Capture the cell that displays the provided text and extract its [X, Y] central coordinate. 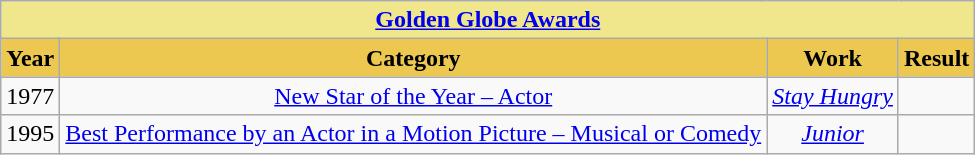
Year [30, 58]
New Star of the Year – Actor [414, 96]
Stay Hungry [833, 96]
Category [414, 58]
Work [833, 58]
Best Performance by an Actor in a Motion Picture – Musical or Comedy [414, 134]
1977 [30, 96]
Golden Globe Awards [488, 20]
Junior [833, 134]
1995 [30, 134]
Result [936, 58]
